Scan for the cell matching the given text and deliver its (X, Y) coordinate at center. 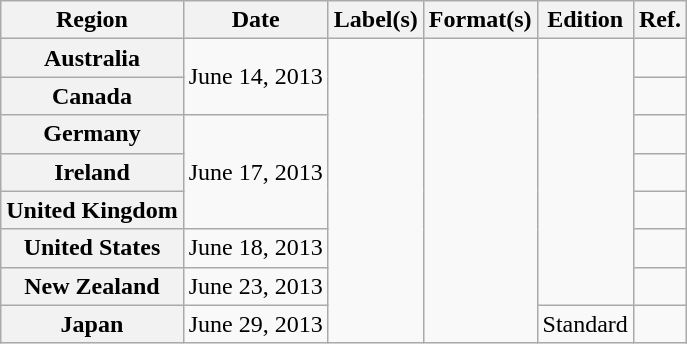
Australia (92, 58)
United Kingdom (92, 210)
Ireland (92, 172)
Ref. (660, 20)
June 14, 2013 (256, 77)
Canada (92, 96)
Date (256, 20)
Japan (92, 324)
Label(s) (376, 20)
Standard (585, 324)
Region (92, 20)
United States (92, 248)
New Zealand (92, 286)
Edition (585, 20)
Format(s) (480, 20)
June 17, 2013 (256, 172)
June 18, 2013 (256, 248)
Germany (92, 134)
June 29, 2013 (256, 324)
June 23, 2013 (256, 286)
